Return the (x, y) coordinate for the center point of the cell that contains the specified text.  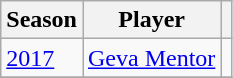
2017 (42, 58)
Season (42, 20)
Player (151, 20)
Geva Mentor (151, 58)
